Return (X, Y) of the center of cell containing provided text 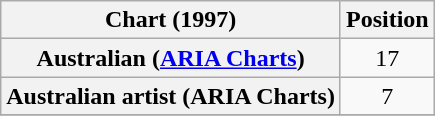
Chart (1997) (171, 20)
17 (387, 58)
7 (387, 96)
Australian (ARIA Charts) (171, 58)
Australian artist (ARIA Charts) (171, 96)
Position (387, 20)
